From the cell containing the given text, extract its center point as [x, y] coordinate. 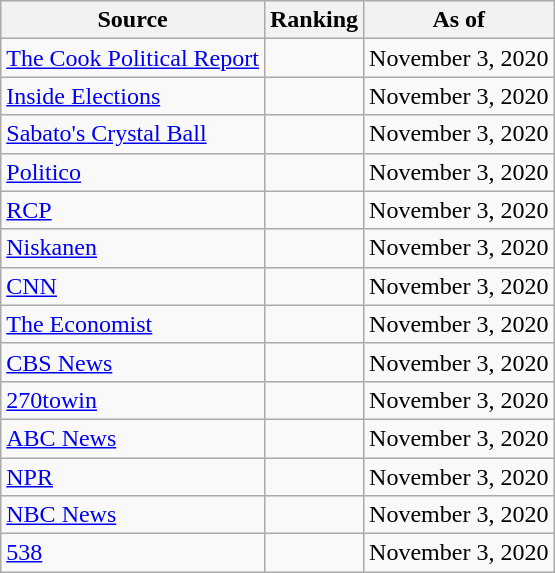
NPR [133, 477]
Politico [133, 172]
Inside Elections [133, 96]
Sabato's Crystal Ball [133, 134]
CBS News [133, 362]
As of [459, 20]
The Economist [133, 324]
RCP [133, 210]
ABC News [133, 438]
Ranking [314, 20]
Niskanen [133, 248]
NBC News [133, 515]
CNN [133, 286]
The Cook Political Report [133, 58]
270towin [133, 400]
Source [133, 20]
538 [133, 553]
